Find where the given text appears and provide that cell's center as (X, Y) coordinate. 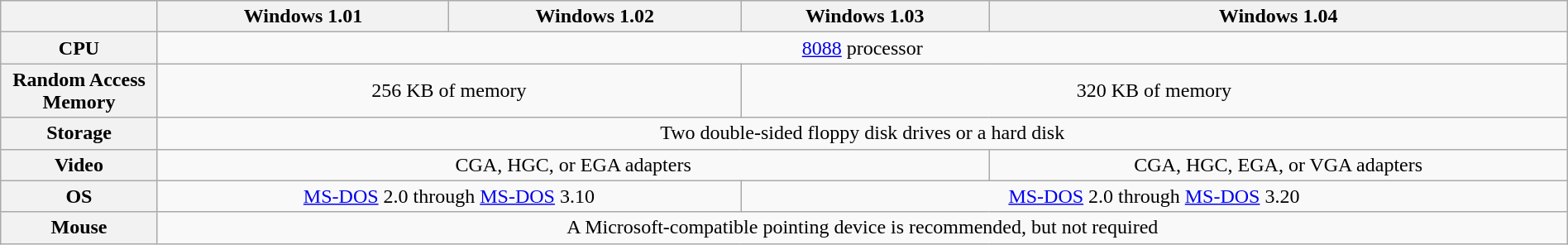
MS-DOS 2.0 through MS-DOS 3.10 (448, 196)
Video (79, 165)
320 KB of memory (1154, 91)
Windows 1.01 (303, 17)
MS-DOS 2.0 through MS-DOS 3.20 (1154, 196)
Windows 1.03 (865, 17)
Windows 1.04 (1279, 17)
Mouse (79, 228)
OS (79, 196)
8088 processor (862, 48)
Random Access Memory (79, 91)
Two double-sided floppy disk drives or a hard disk (862, 133)
256 KB of memory (448, 91)
CGA, HGC, or EGA adapters (573, 165)
Storage (79, 133)
CPU (79, 48)
Windows 1.02 (595, 17)
CGA, HGC, EGA, or VGA adapters (1279, 165)
A Microsoft-compatible pointing device is recommended, but not required (862, 228)
